Capture the cell that displays the provided text and extract its [x, y] central coordinate. 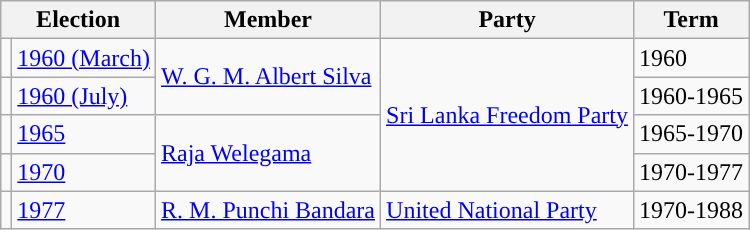
1977 [84, 210]
1965-1970 [692, 134]
Raja Welegama [268, 153]
1970-1988 [692, 210]
1960-1965 [692, 96]
Sri Lanka Freedom Party [508, 115]
1970-1977 [692, 172]
United National Party [508, 210]
Term [692, 20]
1960 (July) [84, 96]
Election [78, 20]
W. G. M. Albert Silva [268, 77]
R. M. Punchi Bandara [268, 210]
Party [508, 20]
1960 [692, 58]
1960 (March) [84, 58]
1970 [84, 172]
1965 [84, 134]
Member [268, 20]
